Detect which cell encompasses the target text, then output its (X, Y) center coordinate. 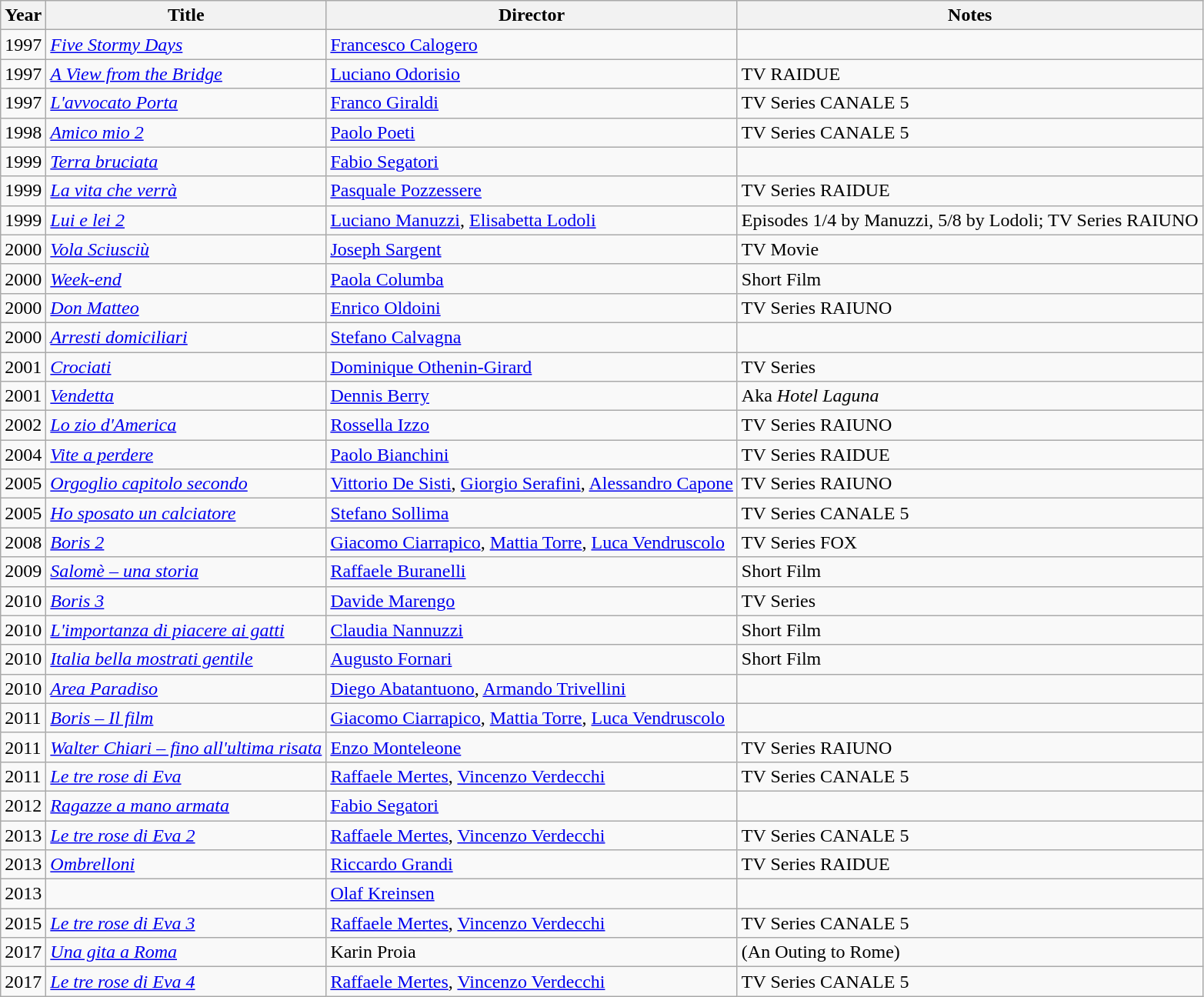
Davide Marengo (532, 601)
Amico mio 2 (186, 132)
Una gita a Roma (186, 952)
2008 (23, 542)
2012 (23, 805)
Claudia Nannuzzi (532, 630)
Diego Abatantuono, Armando Trivellini (532, 689)
Luciano Manuzzi, Elisabetta Lodoli (532, 220)
Title (186, 15)
Ragazze a mano armata (186, 805)
Pasquale Pozzessere (532, 191)
Boris 2 (186, 542)
Terra bruciata (186, 162)
Augusto Fornari (532, 659)
Ho sposato un calciatore (186, 513)
Episodes 1/4 by Manuzzi, 5/8 by Lodoli; TV Series RAIUNO (969, 220)
Vittorio De Sisti, Giorgio Serafini, Alessandro Capone (532, 484)
Raffaele Buranelli (532, 572)
Director (532, 15)
Enrico Oldoini (532, 308)
Don Matteo (186, 308)
Karin Proia (532, 952)
Le tre rose di Eva (186, 776)
Franco Giraldi (532, 103)
Olaf Kreinsen (532, 894)
Week-end (186, 278)
Area Paradiso (186, 689)
Italia bella mostrati gentile (186, 659)
Le tre rose di Eva 4 (186, 982)
1998 (23, 132)
Vite a perdere (186, 455)
Vola Sciusciù (186, 249)
L'avvocato Porta (186, 103)
Le tre rose di Eva 2 (186, 835)
Enzo Monteleone (532, 747)
Stefano Sollima (532, 513)
2009 (23, 572)
2015 (23, 923)
Stefano Calvagna (532, 337)
Luciano Odorisio (532, 74)
Arresti domiciliari (186, 337)
Orgoglio capitolo secondo (186, 484)
Paolo Poeti (532, 132)
Five Stormy Days (186, 45)
(An Outing to Rome) (969, 952)
Vendetta (186, 396)
Lo zio d'America (186, 425)
Boris – Il film (186, 718)
Aka Hotel Laguna (969, 396)
2004 (23, 455)
Salomè – una storia (186, 572)
Dennis Berry (532, 396)
Le tre rose di Eva 3 (186, 923)
Paolo Bianchini (532, 455)
Riccardo Grandi (532, 865)
Walter Chiari – fino all'ultima risata (186, 747)
A View from the Bridge (186, 74)
Paola Columba (532, 278)
Crociati (186, 367)
Notes (969, 15)
2002 (23, 425)
Ombrelloni (186, 865)
Francesco Calogero (532, 45)
Year (23, 15)
TV Movie (969, 249)
Joseph Sargent (532, 249)
Lui e lei 2 (186, 220)
Dominique Othenin-Girard (532, 367)
Rossella Izzo (532, 425)
TV Series FOX (969, 542)
L'importanza di piacere ai gatti (186, 630)
TV RAIDUE (969, 74)
Boris 3 (186, 601)
La vita che verrà (186, 191)
